Provide the [X, Y] coordinate of the cell's center where the given text is located.  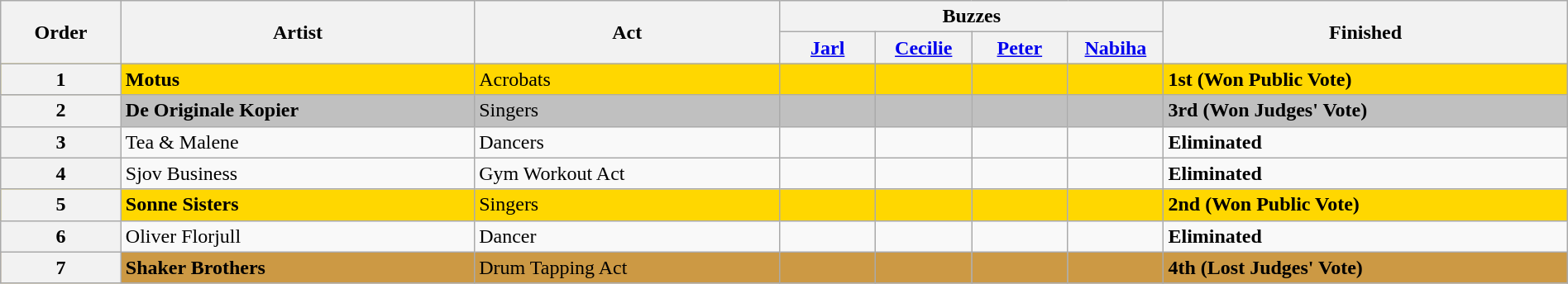
Sonne Sisters [298, 205]
6 [61, 236]
Artist [298, 32]
3 [61, 142]
Gym Workout Act [627, 173]
Drum Tapping Act [627, 267]
2nd (Won Public Vote) [1365, 205]
Act [627, 32]
Shaker Brothers [298, 267]
Oliver Florjull [298, 236]
Dancer [627, 236]
Order [61, 32]
Dancers [627, 142]
Sjov Business [298, 173]
1st (Won Public Vote) [1365, 79]
4th (Lost Judges' Vote) [1365, 267]
Cecilie [924, 48]
Buzzes [972, 17]
3rd (Won Judges' Vote) [1365, 111]
Finished [1365, 32]
4 [61, 173]
2 [61, 111]
5 [61, 205]
Jarl [828, 48]
1 [61, 79]
De Originale Kopier [298, 111]
Motus [298, 79]
Nabiha [1116, 48]
Acrobats [627, 79]
Tea & Malene [298, 142]
7 [61, 267]
Peter [1020, 48]
